Search for the cell housing the specified text and yield its (X, Y) center coordinate. 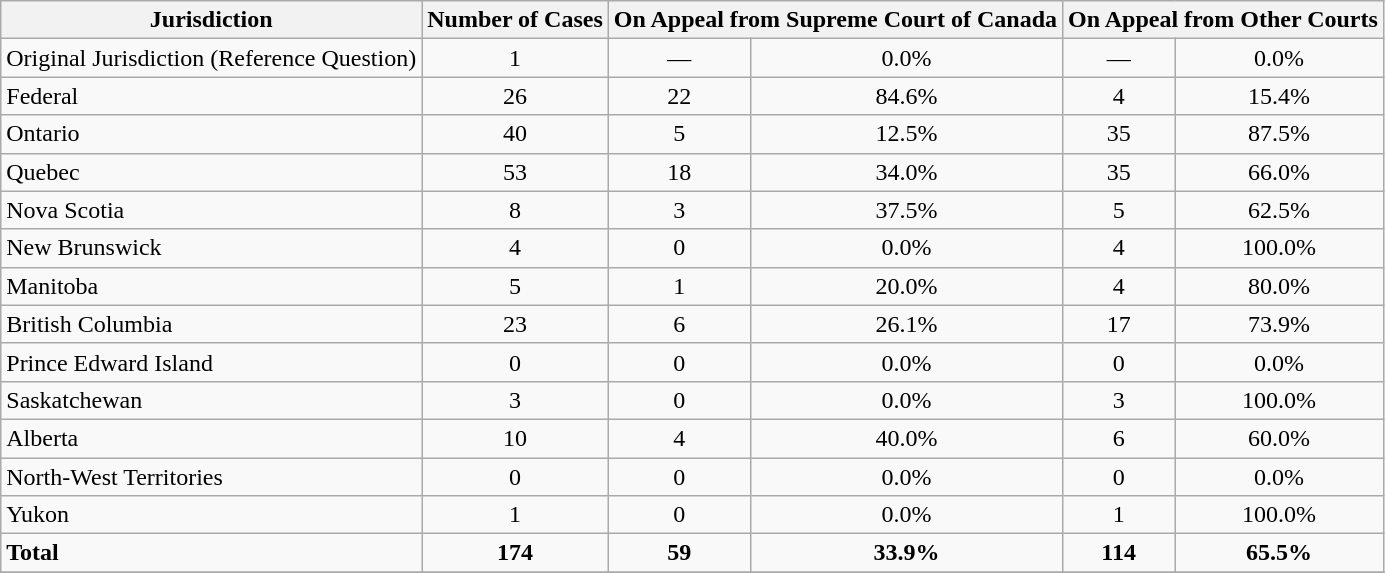
53 (516, 172)
Jurisdiction (212, 20)
62.5% (1280, 210)
18 (679, 172)
Quebec (212, 172)
26.1% (906, 324)
British Columbia (212, 324)
15.4% (1280, 96)
Total (212, 553)
Number of Cases (516, 20)
12.5% (906, 134)
Yukon (212, 515)
23 (516, 324)
114 (1119, 553)
66.0% (1280, 172)
60.0% (1280, 438)
84.6% (906, 96)
10 (516, 438)
87.5% (1280, 134)
59 (679, 553)
22 (679, 96)
Original Jurisdiction (Reference Question) (212, 58)
Saskatchewan (212, 400)
North-West Territories (212, 477)
73.9% (1280, 324)
Federal (212, 96)
174 (516, 553)
Nova Scotia (212, 210)
Alberta (212, 438)
80.0% (1280, 286)
26 (516, 96)
37.5% (906, 210)
Prince Edward Island (212, 362)
New Brunswick (212, 248)
20.0% (906, 286)
65.5% (1280, 553)
Ontario (212, 134)
33.9% (906, 553)
On Appeal from Supreme Court of Canada (835, 20)
40 (516, 134)
40.0% (906, 438)
On Appeal from Other Courts (1224, 20)
34.0% (906, 172)
8 (516, 210)
17 (1119, 324)
Manitoba (212, 286)
